Scan for the cell matching the given text and deliver its (x, y) coordinate at center. 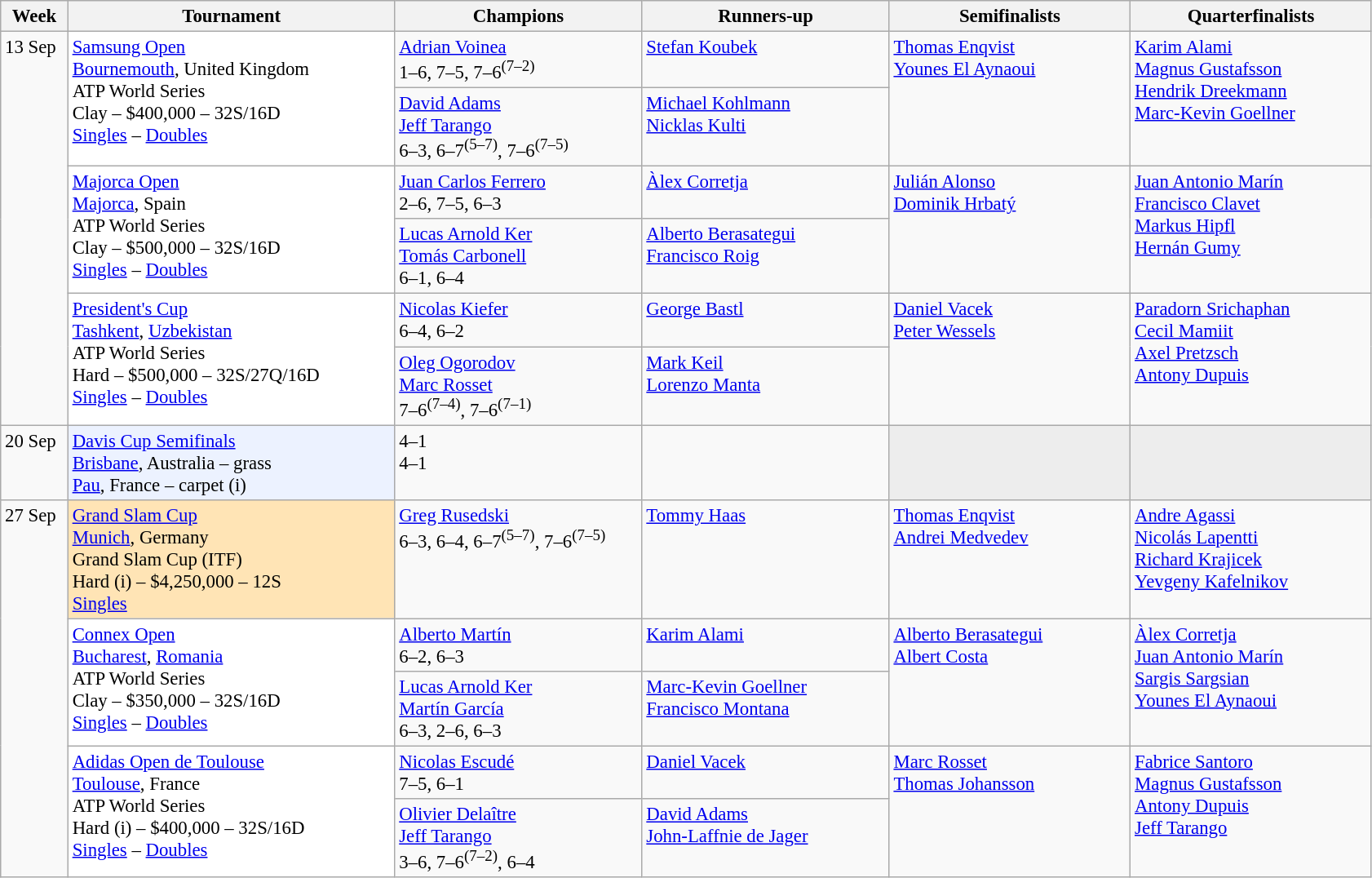
Davis Cup SemifinalsBrisbane, Australia – grass Pau, France – carpet (i) (232, 463)
Thomas Enqvist Andrei Medvedev (1010, 559)
Alberto Martín6–2, 6–3 (519, 645)
Tommy Haas (765, 559)
Adrian Voinea1–6, 7–5, 7–6(7–2) (519, 60)
Michael Kohlmann Nicklas Kulti (765, 127)
Fabrice Santoro Magnus Gustafsson Antony Dupuis Jeff Tarango (1251, 811)
Tournament (232, 16)
4–1 4–1 (519, 463)
Lucas Arnold Ker Tomás Carbonell6–1, 6–4 (519, 256)
President's Cup Tashkent, UzbekistanATP World SeriesHard – $500,000 – 32S/27Q/16DSingles – Doubles (232, 359)
Alberto Berasategui Albert Costa (1010, 682)
David Adams John-Laffnie de Jager (765, 838)
Paradorn Srichaphan Cecil Mamiit Axel Pretzsch Antony Dupuis (1251, 359)
Greg Rusedski6–3, 6–4, 6–7(5–7), 7–6(7–5) (519, 559)
Samsung Open Bournemouth, United KingdomATP World SeriesClay – $400,000 – 32S/16DSingles – Doubles (232, 100)
Juan Carlos Ferrero2–6, 7–5, 6–3 (519, 193)
Daniel Vacek (765, 772)
Juan Antonio Marín Francisco Clavet Markus Hipfl Hernán Gumy (1251, 230)
27 Sep (34, 689)
Lucas Arnold Ker Martín García6–3, 2–6, 6–3 (519, 709)
Nicolas Escudé7–5, 6–1 (519, 772)
Connex Open Bucharest, RomaniaATP World SeriesClay – $350,000 – 32S/16DSingles – Doubles (232, 682)
Àlex Corretja (765, 193)
20 Sep (34, 463)
13 Sep (34, 228)
Marc Rosset Thomas Johansson (1010, 811)
Karim Alami (765, 645)
Quarterfinalists (1251, 16)
Nicolas Kiefer6–4, 6–2 (519, 320)
Olivier Delaître Jeff Tarango3–6, 7–6(7–2), 6–4 (519, 838)
Grand Slam Cup Munich, GermanyGrand Slam Cup (ITF)Hard (i) – $4,250,000 – 12SSingles (232, 559)
Runners-up (765, 16)
Semifinalists (1010, 16)
Daniel Vacek Peter Wessels (1010, 359)
Week (34, 16)
David Adams Jeff Tarango6–3, 6–7(5–7), 7–6(7–5) (519, 127)
Marc-Kevin Goellner Francisco Montana (765, 709)
Stefan Koubek (765, 60)
Mark Keil Lorenzo Manta (765, 386)
Champions (519, 16)
George Bastl (765, 320)
Thomas Enqvist Younes El Aynaoui (1010, 100)
Andre Agassi Nicolás Lapentti Richard Krajicek Yevgeny Kafelnikov (1251, 559)
Karim Alami Magnus Gustafsson Hendrik Dreekmann Marc-Kevin Goellner (1251, 100)
Àlex Corretja Juan Antonio Marín Sargis Sargsian Younes El Aynaoui (1251, 682)
Majorca Open Majorca, SpainATP World SeriesClay – $500,000 – 32S/16DSingles – Doubles (232, 230)
Alberto Berasategui Francisco Roig (765, 256)
Oleg Ogorodov Marc Rosset7–6(7–4), 7–6(7–1) (519, 386)
Julián Alonso Dominik Hrbatý (1010, 230)
Adidas Open de Toulouse Toulouse, FranceATP World SeriesHard (i) – $400,000 – 32S/16DSingles – Doubles (232, 811)
